Determine the (X, Y) coordinate at the center of the cell enclosing the given text.  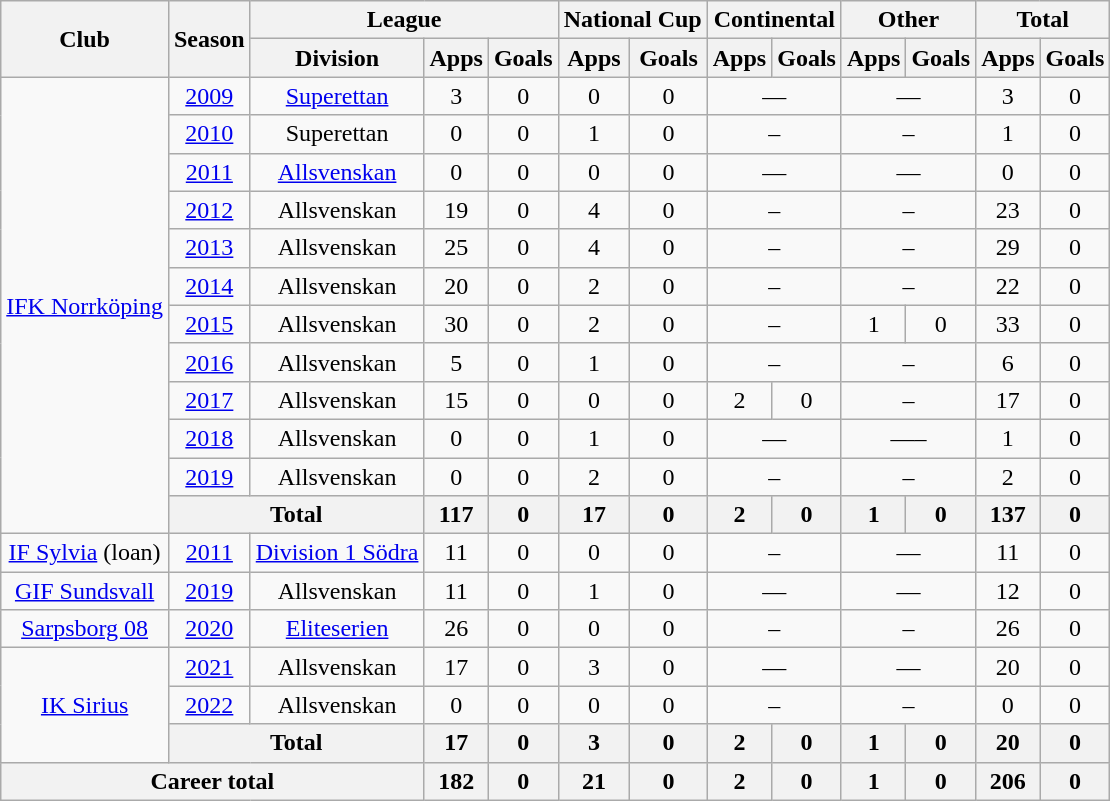
2022 (209, 705)
2016 (209, 362)
2012 (209, 210)
29 (1008, 248)
Other (908, 20)
6 (1008, 362)
Club (85, 39)
—– (908, 438)
25 (456, 248)
Division (337, 58)
IFK Norrköping (85, 306)
Career total (212, 781)
National Cup (632, 20)
Eliteserien (337, 629)
2010 (209, 134)
206 (1008, 781)
Continental (774, 20)
182 (456, 781)
2021 (209, 667)
2009 (209, 96)
22 (1008, 286)
137 (1008, 515)
Season (209, 39)
League (404, 20)
5 (456, 362)
33 (1008, 324)
Division 1 Södra (337, 553)
2018 (209, 438)
IK Sirius (85, 705)
117 (456, 515)
2020 (209, 629)
Sarpsborg 08 (85, 629)
19 (456, 210)
15 (456, 400)
IF Sylvia (loan) (85, 553)
23 (1008, 210)
21 (594, 781)
GIF Sundsvall (85, 591)
2014 (209, 286)
12 (1008, 591)
2017 (209, 400)
2013 (209, 248)
2015 (209, 324)
30 (456, 324)
